Pinpoint the cell where the given text exists, returning its (X, Y) midpoint coordinate. 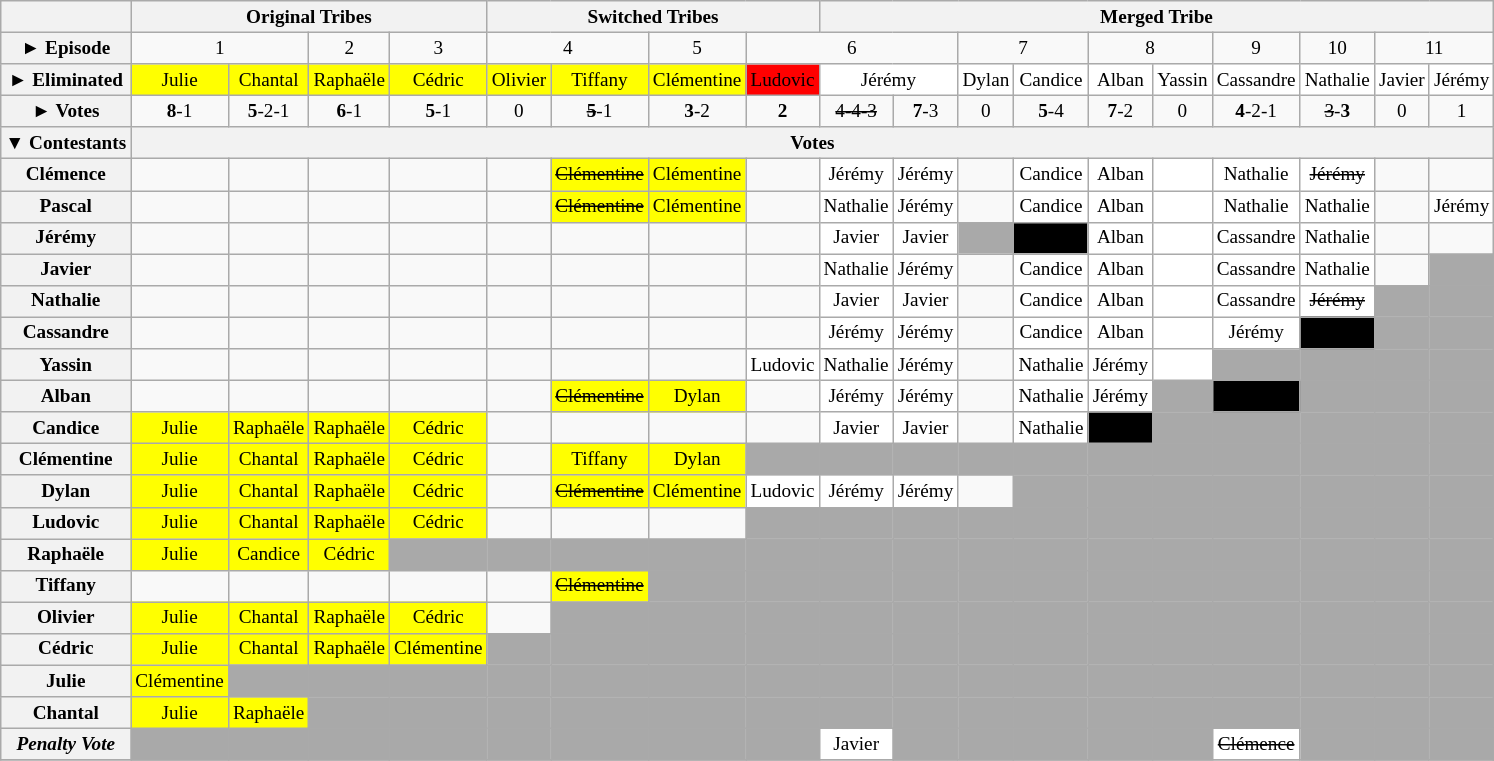
10 (1337, 48)
Original Tribes (309, 17)
7-3 (926, 111)
Votes (812, 143)
Merged Tribe (1156, 17)
5 (697, 48)
3 (438, 48)
7-2 (1120, 111)
5-4 (1051, 111)
8 (1150, 48)
5-2-1 (268, 111)
► Episode (66, 48)
7 (1023, 48)
4-4-3 (856, 111)
6 (852, 48)
Pascal (66, 206)
3-3 (1337, 111)
6-1 (350, 111)
8-1 (180, 111)
▼ Contestants (66, 143)
9 (1256, 48)
► Eliminated (66, 80)
4-2-1 (1256, 111)
Penalty Vote (66, 744)
4 (568, 48)
► Votes (66, 111)
Switched Tribes (653, 17)
11 (1434, 48)
3-2 (697, 111)
